Search for the cell housing the specified text and yield its [X, Y] center coordinate. 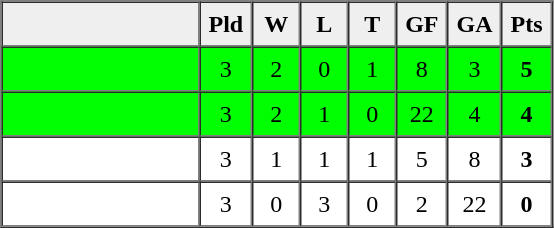
GA [475, 24]
Pld [226, 24]
L [324, 24]
GF [422, 24]
W [276, 24]
Pts [527, 24]
T [372, 24]
